Return (X, Y) of the center of cell containing provided text 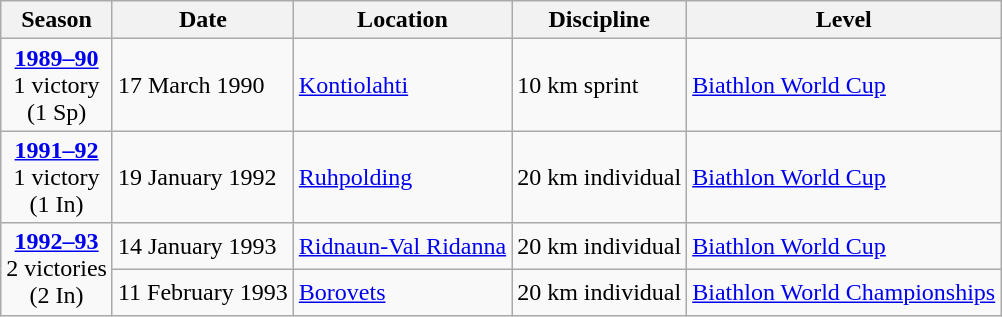
1992–93 2 victories (2 In) (57, 269)
17 March 1990 (202, 85)
Discipline (600, 20)
Biathlon World Championships (844, 292)
Level (844, 20)
1989–90 1 victory (1 Sp) (57, 85)
10 km sprint (600, 85)
Ruhpolding (402, 177)
Location (402, 20)
Season (57, 20)
Ridnaun-Val Ridanna (402, 246)
Date (202, 20)
14 January 1993 (202, 246)
Kontiolahti (402, 85)
19 January 1992 (202, 177)
1991–92 1 victory (1 In) (57, 177)
11 February 1993 (202, 292)
Borovets (402, 292)
